Output the (x, y) coordinate of the center of the cell containing the given text.  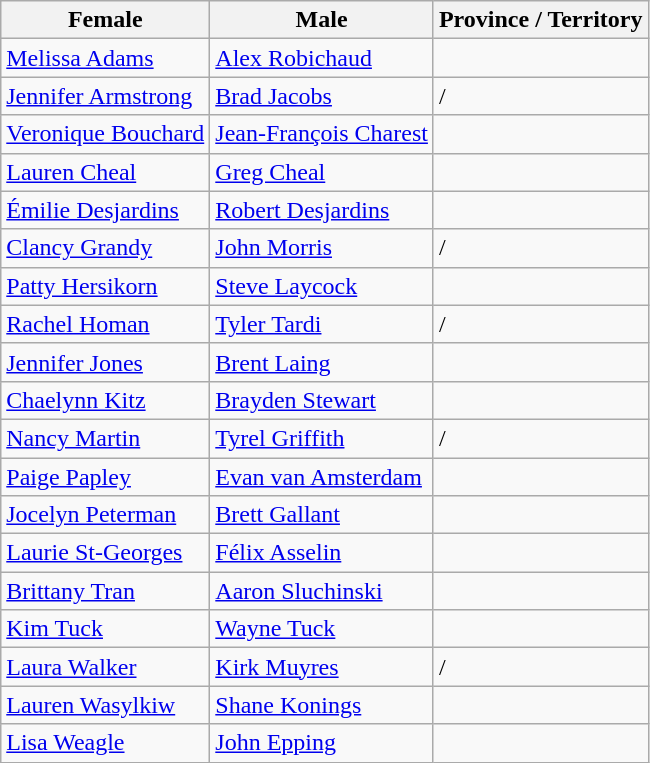
Tyler Tardi (322, 324)
Robert Desjardins (322, 210)
John Morris (322, 248)
Tyrel Griffith (322, 438)
Jean-François Charest (322, 134)
Brent Laing (322, 362)
Paige Papley (106, 477)
Jocelyn Peterman (106, 515)
Brett Gallant (322, 515)
Clancy Grandy (106, 248)
Brad Jacobs (322, 96)
Province / Territory (540, 20)
Félix Asselin (322, 553)
Jennifer Jones (106, 362)
Laurie St-Georges (106, 553)
Alex Robichaud (322, 58)
Lisa Weagle (106, 743)
Émilie Desjardins (106, 210)
John Epping (322, 743)
Shane Konings (322, 705)
Female (106, 20)
Kirk Muyres (322, 667)
Brittany Tran (106, 591)
Kim Tuck (106, 629)
Greg Cheal (322, 172)
Male (322, 20)
Evan van Amsterdam (322, 477)
Laura Walker (106, 667)
Veronique Bouchard (106, 134)
Lauren Wasylkiw (106, 705)
Brayden Stewart (322, 400)
Steve Laycock (322, 286)
Melissa Adams (106, 58)
Wayne Tuck (322, 629)
Chaelynn Kitz (106, 400)
Patty Hersikorn (106, 286)
Nancy Martin (106, 438)
Rachel Homan (106, 324)
Jennifer Armstrong (106, 96)
Aaron Sluchinski (322, 591)
Lauren Cheal (106, 172)
